From the cell containing the given text, extract its center point as [x, y] coordinate. 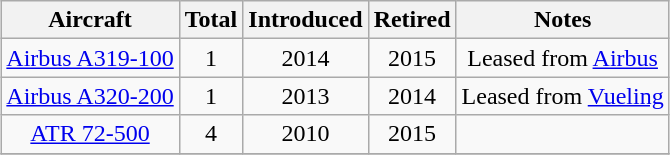
Airbus A319-100 [90, 58]
2013 [306, 96]
Total [211, 20]
Notes [562, 20]
ATR 72-500 [90, 134]
2010 [306, 134]
Introduced [306, 20]
Airbus A320-200 [90, 96]
Leased from Airbus [562, 58]
Retired [412, 20]
Leased from Vueling [562, 96]
Aircraft [90, 20]
4 [211, 134]
